Return the [x, y] coordinate for the center point of the cell that contains the specified text.  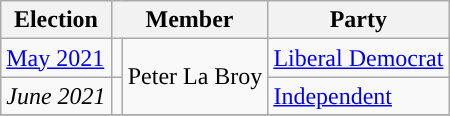
June 2021 [56, 96]
Liberal Democrat [358, 58]
Peter La Broy [195, 77]
Party [358, 20]
Member [190, 20]
Election [56, 20]
May 2021 [56, 58]
Independent [358, 96]
